Detect which cell encompasses the target text, then output its (X, Y) center coordinate. 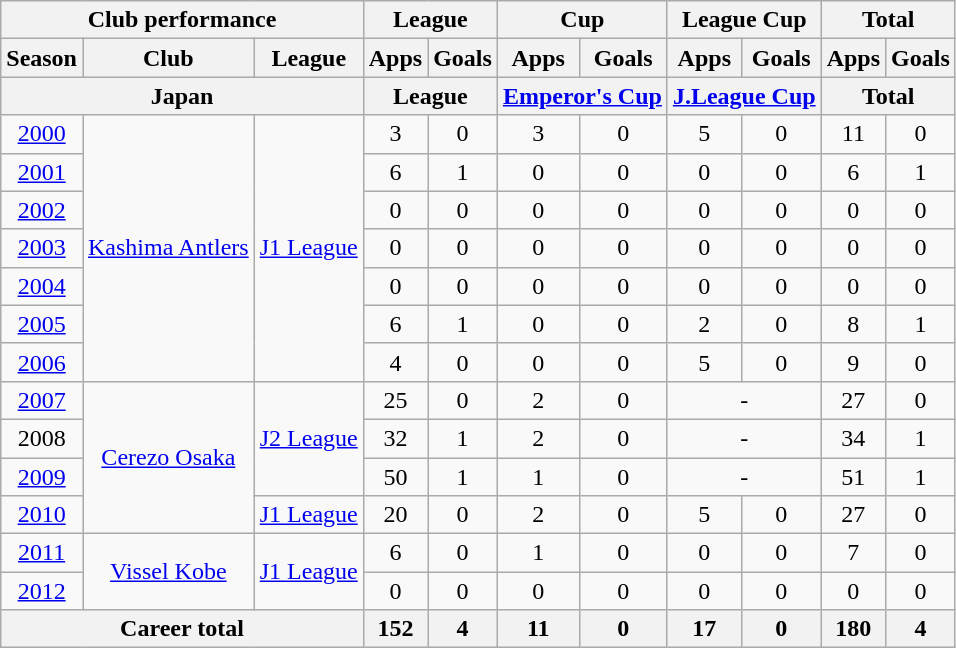
2008 (42, 438)
180 (853, 629)
Season (42, 58)
8 (853, 324)
J2 League (308, 438)
17 (704, 629)
2004 (42, 286)
25 (395, 400)
Club performance (182, 20)
51 (853, 477)
2002 (42, 210)
Japan (182, 96)
Cup (582, 20)
Emperor's Cup (582, 96)
League Cup (744, 20)
2007 (42, 400)
2001 (42, 172)
Kashima Antlers (168, 248)
2010 (42, 515)
Club (168, 58)
7 (853, 553)
2000 (42, 134)
2011 (42, 553)
152 (395, 629)
J.League Cup (744, 96)
2009 (42, 477)
2012 (42, 591)
9 (853, 362)
20 (395, 515)
Vissel Kobe (168, 572)
2006 (42, 362)
2003 (42, 248)
50 (395, 477)
2005 (42, 324)
Career total (182, 629)
Cerezo Osaka (168, 457)
34 (853, 438)
32 (395, 438)
